Return the [x, y] coordinate for the center point of the cell that contains the specified text.  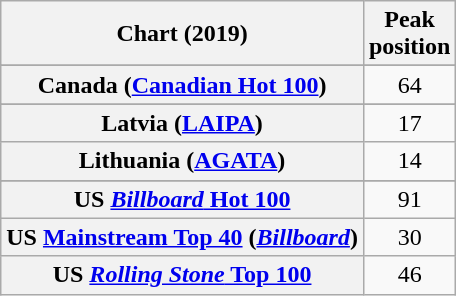
Lithuania (AGATA) [182, 161]
64 [409, 85]
US Billboard Hot 100 [182, 199]
14 [409, 161]
17 [409, 123]
US Mainstream Top 40 (Billboard) [182, 237]
US Rolling Stone Top 100 [182, 275]
Chart (2019) [182, 34]
30 [409, 237]
Latvia (LAIPA) [182, 123]
46 [409, 275]
Peakposition [409, 34]
Canada (Canadian Hot 100) [182, 85]
91 [409, 199]
